Provide the [X, Y] coordinate of the cell's center where the given text is located.  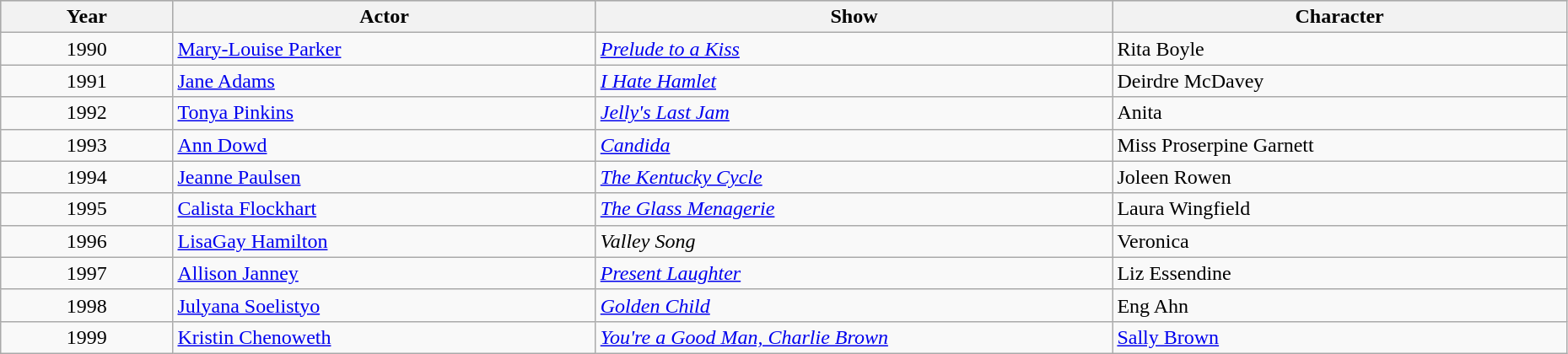
Tonya Pinkins [385, 113]
Kristin Chenoweth [385, 337]
Prelude to a Kiss [854, 49]
Jelly's Last Jam [854, 113]
Valley Song [854, 241]
Rita Boyle [1339, 49]
1994 [87, 177]
Jane Adams [385, 81]
Liz Essendine [1339, 273]
Deirdre McDavey [1339, 81]
1997 [87, 273]
1992 [87, 113]
Veronica [1339, 241]
1996 [87, 241]
Sally Brown [1339, 337]
Jeanne Paulsen [385, 177]
I Hate Hamlet [854, 81]
1998 [87, 305]
Allison Janney [385, 273]
Golden Child [854, 305]
Candida [854, 145]
Present Laughter [854, 273]
Actor [385, 17]
Laura Wingfield [1339, 209]
Year [87, 17]
LisaGay Hamilton [385, 241]
Anita [1339, 113]
You're a Good Man, Charlie Brown [854, 337]
1993 [87, 145]
Show [854, 17]
Calista Flockhart [385, 209]
1999 [87, 337]
Julyana Soelistyo [385, 305]
1991 [87, 81]
Joleen Rowen [1339, 177]
1990 [87, 49]
Miss Proserpine Garnett [1339, 145]
The Glass Menagerie [854, 209]
Ann Dowd [385, 145]
Eng Ahn [1339, 305]
1995 [87, 209]
Mary-Louise Parker [385, 49]
Character [1339, 17]
The Kentucky Cycle [854, 177]
